Capture the cell that displays the provided text and extract its (x, y) central coordinate. 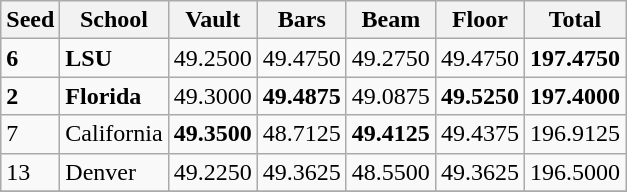
Florida (114, 96)
48.7125 (302, 134)
LSU (114, 58)
197.4750 (574, 58)
Denver (114, 172)
49.4875 (302, 96)
49.3000 (212, 96)
Floor (480, 20)
49.2250 (212, 172)
California (114, 134)
49.4375 (480, 134)
Bars (302, 20)
13 (30, 172)
49.3500 (212, 134)
49.4125 (390, 134)
School (114, 20)
Vault (212, 20)
Total (574, 20)
196.5000 (574, 172)
196.9125 (574, 134)
49.2750 (390, 58)
48.5500 (390, 172)
2 (30, 96)
49.5250 (480, 96)
6 (30, 58)
49.0875 (390, 96)
49.2500 (212, 58)
Seed (30, 20)
7 (30, 134)
197.4000 (574, 96)
Beam (390, 20)
